Locate the cell with the specified text and output its (x, y) center coordinate. 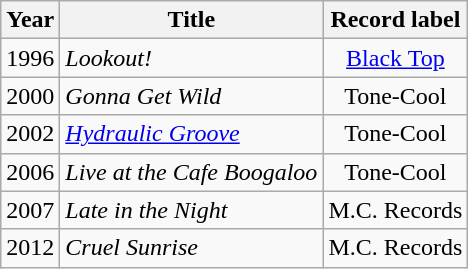
Title (192, 20)
Cruel Sunrise (192, 248)
Record label (396, 20)
Late in the Night (192, 210)
Live at the Cafe Boogaloo (192, 172)
2002 (30, 134)
Year (30, 20)
Hydraulic Groove (192, 134)
2007 (30, 210)
2012 (30, 248)
2000 (30, 96)
Lookout! (192, 58)
Black Top (396, 58)
2006 (30, 172)
Gonna Get Wild (192, 96)
1996 (30, 58)
